Capture the cell that displays the provided text and extract its [X, Y] central coordinate. 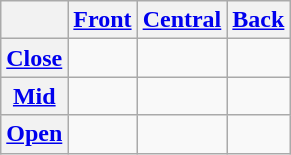
Central [182, 20]
Back [258, 20]
Close [34, 58]
Front [102, 20]
Open [34, 134]
Mid [34, 96]
